For the text-containing cell, return its midpoint in (X, Y) coordinate format. 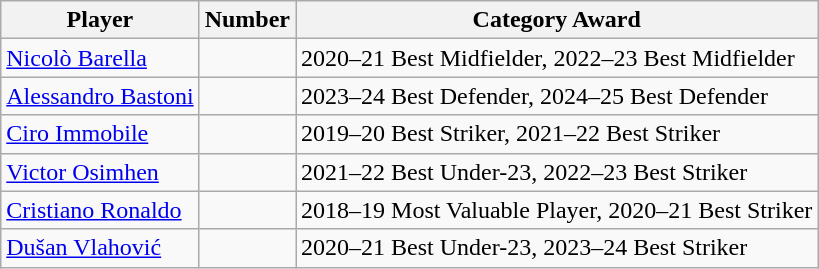
Number (247, 20)
Ciro Immobile (100, 134)
Player (100, 20)
Category Award (557, 20)
Cristiano Ronaldo (100, 210)
Alessandro Bastoni (100, 96)
2023–24 Best Defender, 2024–25 Best Defender (557, 96)
2021–22 Best Under-23, 2022–23 Best Striker (557, 172)
2020–21 Best Midfielder, 2022–23 Best Midfielder (557, 58)
2019–20 Best Striker, 2021–22 Best Striker (557, 134)
2018–19 Most Valuable Player, 2020–21 Best Striker (557, 210)
Nicolò Barella (100, 58)
Victor Osimhen (100, 172)
2020–21 Best Under-23, 2023–24 Best Striker (557, 248)
Dušan Vlahović (100, 248)
